From the cell containing the given text, extract its center point as (X, Y) coordinate. 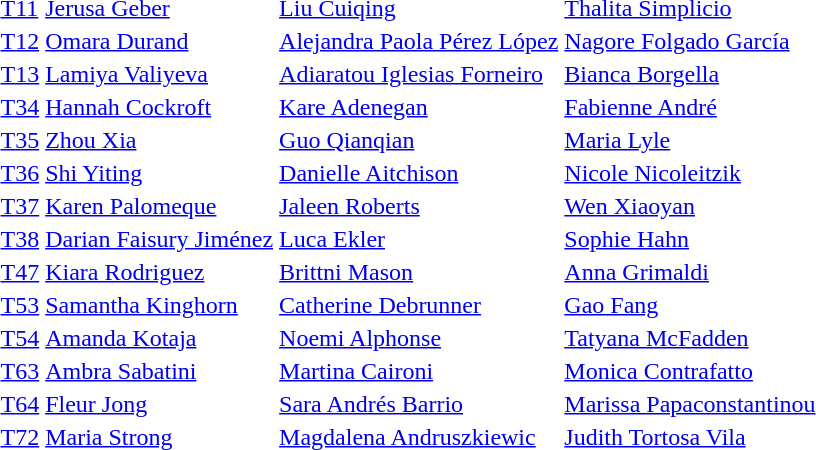
Lamiya Valiyeva (160, 74)
Ambra Sabatini (160, 371)
Omara Durand (160, 41)
Alejandra Paola Pérez López (419, 41)
Sara Andrés Barrio (419, 404)
Shi Yiting (160, 173)
Hannah Cockroft (160, 107)
Karen Palomeque (160, 206)
Brittni Mason (419, 272)
Guo Qianqian (419, 140)
Martina Caironi (419, 371)
Catherine Debrunner (419, 305)
Danielle Aitchison (419, 173)
Adiaratou Iglesias Forneiro (419, 74)
Zhou Xia (160, 140)
Amanda Kotaja (160, 338)
Samantha Kinghorn (160, 305)
Kare Adenegan (419, 107)
Luca Ekler (419, 239)
Kiara Rodriguez (160, 272)
Noemi Alphonse (419, 338)
Darian Faisury Jiménez (160, 239)
Fleur Jong (160, 404)
Jaleen Roberts (419, 206)
